Find where the given text appears and provide that cell's center as (X, Y) coordinate. 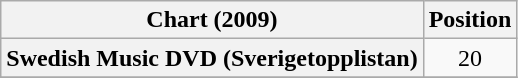
Position (470, 20)
Swedish Music DVD (Sverigetopplistan) (212, 58)
20 (470, 58)
Chart (2009) (212, 20)
